Provide the [X, Y] coordinate of the cell's center where the given text is located.  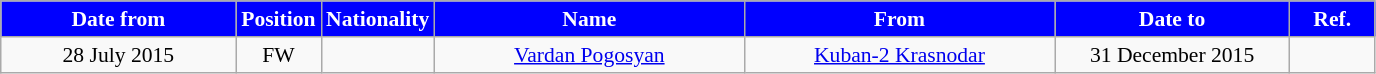
Kuban-2 Krasnodar [899, 55]
Vardan Pogosyan [589, 55]
Date to [1172, 19]
Nationality [378, 19]
28 July 2015 [118, 55]
Ref. [1332, 19]
FW [278, 55]
Name [589, 19]
From [899, 19]
Date from [118, 19]
31 December 2015 [1172, 55]
Position [278, 19]
